Provide the (x, y) coordinate of the cell's center where the given text is located.  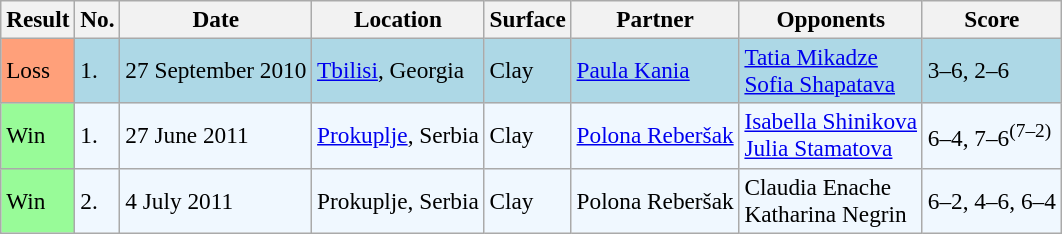
Paula Kania (655, 70)
3–6, 2–6 (992, 70)
27 September 2010 (216, 70)
Surface (528, 19)
2. (98, 200)
Isabella Shinikova Julia Stamatova (830, 136)
Location (398, 19)
Result (38, 19)
Tbilisi, Georgia (398, 70)
Tatia Mikadze Sofia Shapatava (830, 70)
Score (992, 19)
6–2, 4–6, 6–4 (992, 200)
Loss (38, 70)
Partner (655, 19)
Opponents (830, 19)
Claudia Enache Katharina Negrin (830, 200)
4 July 2011 (216, 200)
No. (98, 19)
Date (216, 19)
6–4, 7–6(7–2) (992, 136)
27 June 2011 (216, 136)
